Find where the given text appears and provide that cell's center as [X, Y] coordinate. 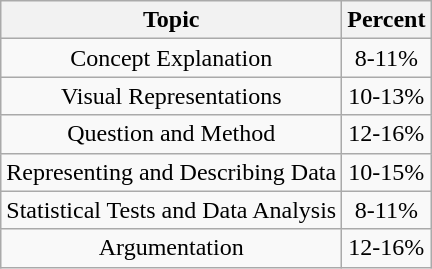
Concept Explanation [172, 58]
Question and Method [172, 134]
Percent [386, 20]
Topic [172, 20]
10-15% [386, 172]
Representing and Describing Data [172, 172]
Statistical Tests and Data Analysis [172, 210]
Visual Representations [172, 96]
10-13% [386, 96]
Argumentation [172, 248]
